Locate the cell with the specified text and output its (x, y) center coordinate. 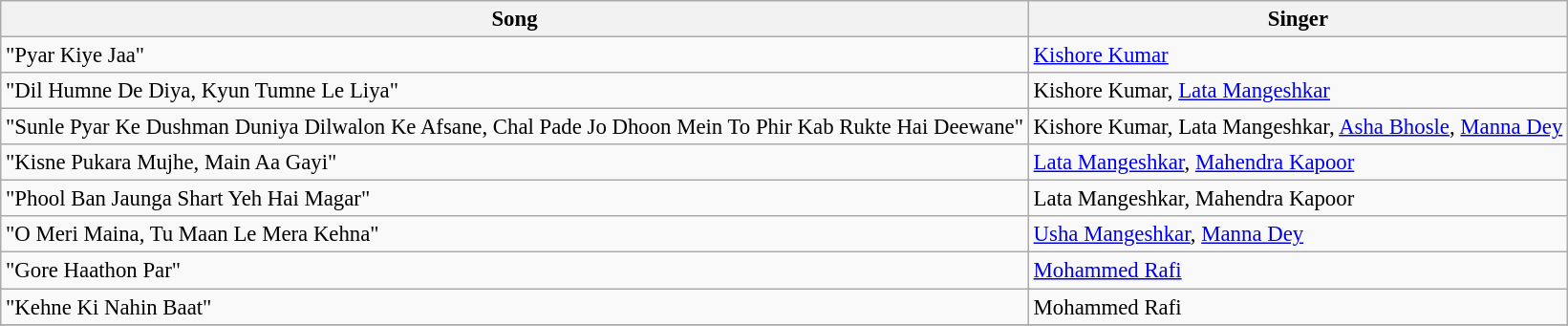
Kishore Kumar, Lata Mangeshkar (1298, 91)
"Gore Haathon Par" (515, 271)
"Kisne Pukara Mujhe, Main Aa Gayi" (515, 163)
"O Meri Maina, Tu Maan Le Mera Kehna" (515, 234)
"Pyar Kiye Jaa" (515, 55)
Usha Mangeshkar, Manna Dey (1298, 234)
Song (515, 19)
Singer (1298, 19)
"Kehne Ki Nahin Baat" (515, 307)
"Dil Humne De Diya, Kyun Tumne Le Liya" (515, 91)
"Phool Ban Jaunga Shart Yeh Hai Magar" (515, 199)
Kishore Kumar (1298, 55)
Kishore Kumar, Lata Mangeshkar, Asha Bhosle, Manna Dey (1298, 127)
"Sunle Pyar Ke Dushman Duniya Dilwalon Ke Afsane, Chal Pade Jo Dhoon Mein To Phir Kab Rukte Hai Deewane" (515, 127)
